Return the (X, Y) coordinate for the center point of the cell that contains the specified text.  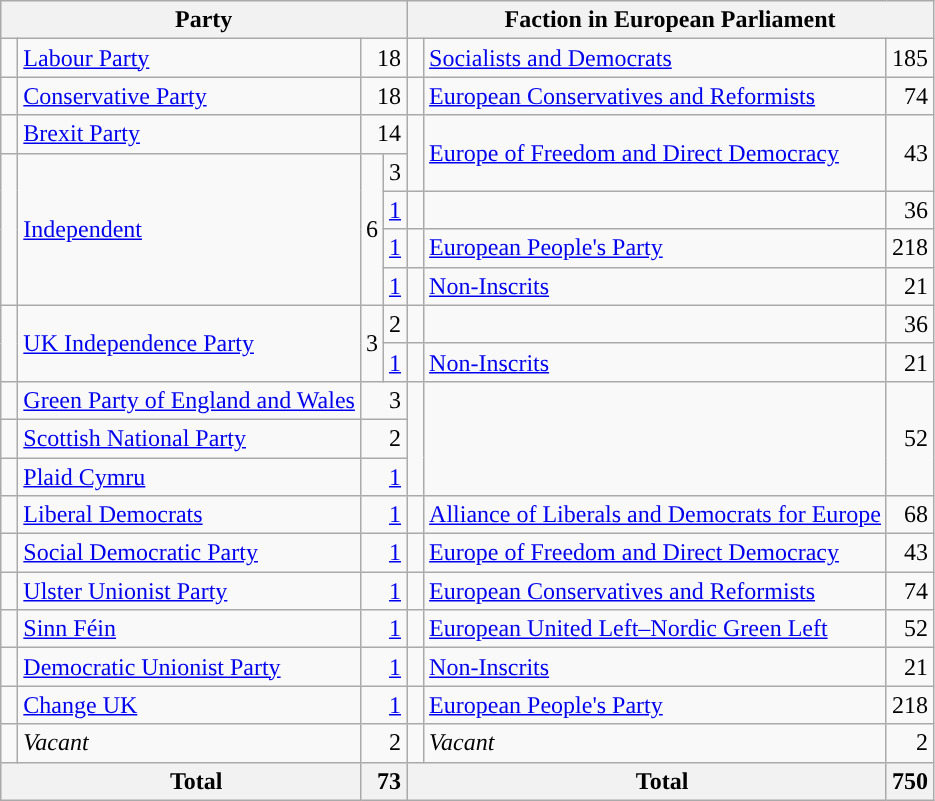
Democratic Unionist Party (190, 667)
Socialists and Democrats (656, 58)
Brexit Party (190, 134)
6 (372, 229)
750 (910, 781)
Faction in European Parliament (670, 20)
185 (910, 58)
Party (204, 20)
Scottish National Party (190, 438)
Independent (190, 229)
Green Party of England and Wales (190, 400)
Change UK (190, 705)
Conservative Party (190, 96)
Social Democratic Party (190, 553)
UK Independence Party (190, 343)
Liberal Democrats (190, 515)
73 (383, 781)
68 (910, 515)
Sinn Féin (190, 629)
Ulster Unionist Party (190, 591)
Labour Party (190, 58)
Plaid Cymru (190, 477)
Alliance of Liberals and Democrats for Europe (656, 515)
European United Left–Nordic Green Left (656, 629)
14 (383, 134)
